Pinpoint the cell where the given text exists, returning its [x, y] midpoint coordinate. 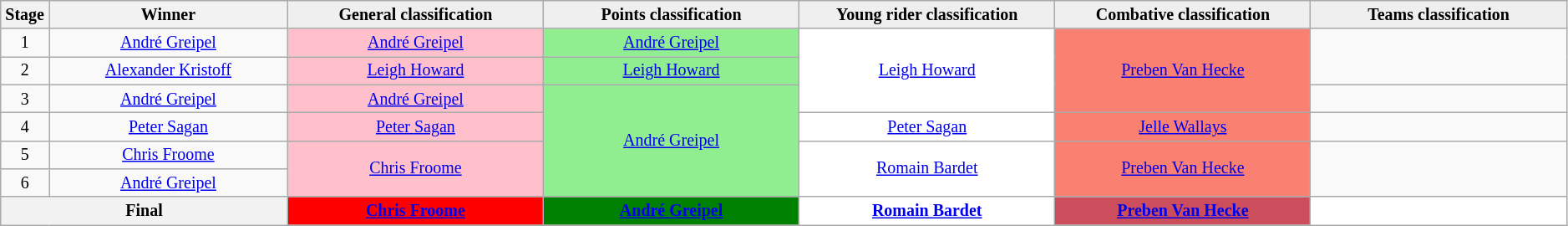
5 [25, 154]
Alexander Kristoff [169, 70]
Points classification [671, 15]
General classification [415, 15]
Young rider classification [927, 15]
Teams classification [1439, 15]
3 [25, 99]
2 [25, 70]
1 [25, 44]
Jelle Wallays [1183, 127]
Combative classification [1183, 15]
4 [25, 127]
Winner [169, 15]
Stage [25, 15]
Final [145, 211]
6 [25, 182]
